For the text-containing cell, return its midpoint in [x, y] coordinate format. 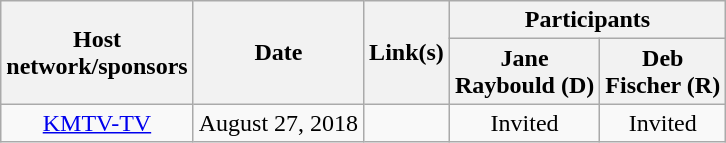
Hostnetwork/sponsors [97, 52]
KMTV-TV [97, 123]
August 27, 2018 [278, 123]
Participants [587, 20]
JaneRaybould (D) [524, 72]
Date [278, 52]
DebFischer (R) [663, 72]
Link(s) [407, 52]
